Capture the cell that displays the provided text and extract its (x, y) central coordinate. 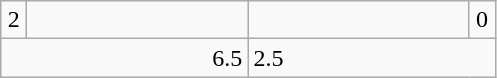
6.5 (124, 58)
2.5 (372, 58)
2 (14, 20)
0 (482, 20)
